From the cell containing the given text, extract its center point as (x, y) coordinate. 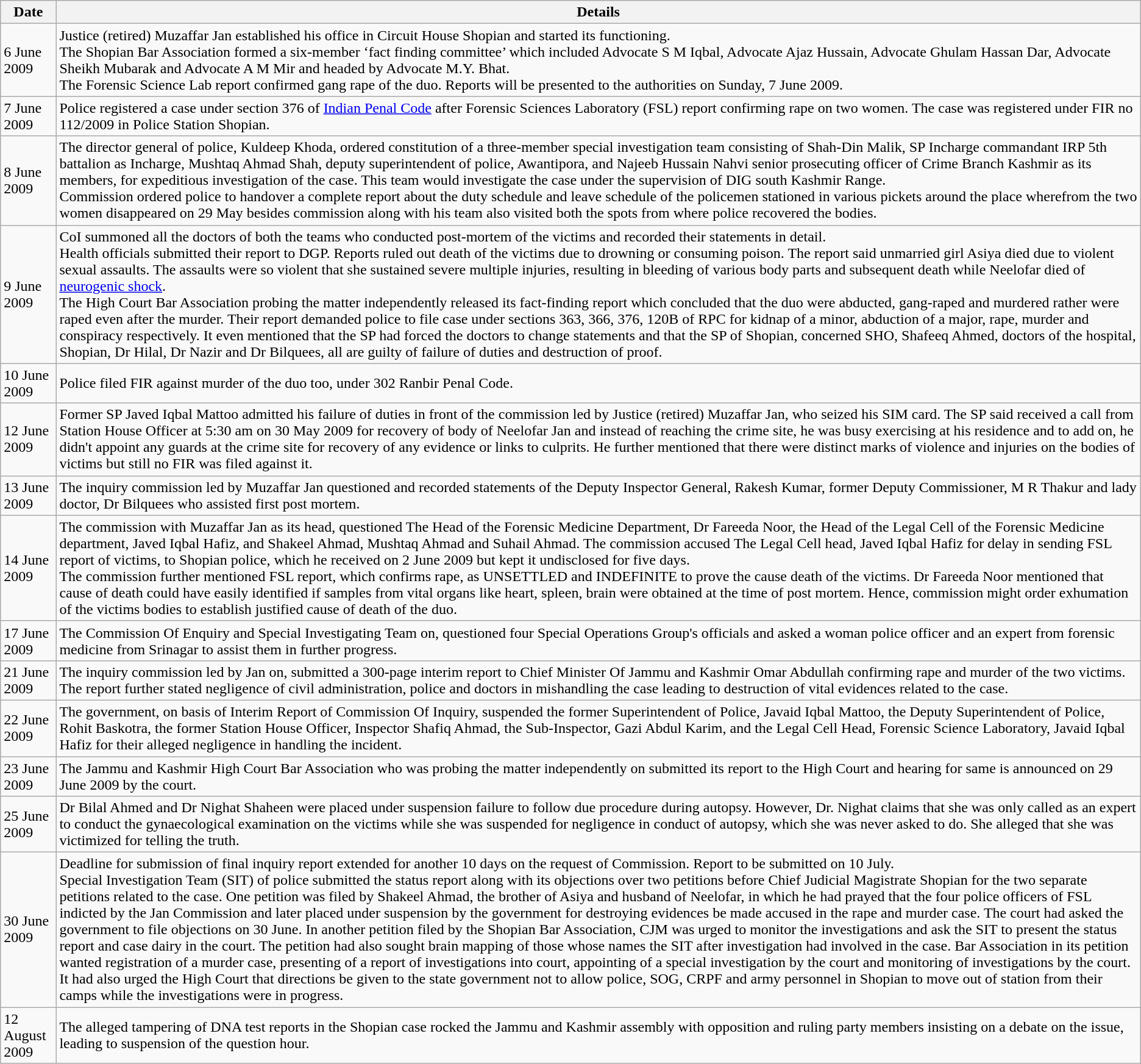
12 August 2009 (28, 1035)
Police filed FIR against murder of the duo too, under 302 Ranbir Penal Code. (599, 383)
17 June 2009 (28, 640)
22 June 2009 (28, 728)
7 June 2009 (28, 116)
25 June 2009 (28, 824)
6 June 2009 (28, 60)
Details (599, 12)
9 June 2009 (28, 294)
13 June 2009 (28, 495)
12 June 2009 (28, 439)
Date (28, 12)
14 June 2009 (28, 568)
8 June 2009 (28, 180)
21 June 2009 (28, 680)
30 June 2009 (28, 930)
10 June 2009 (28, 383)
23 June 2009 (28, 776)
